For the text-containing cell, return its midpoint in (X, Y) coordinate format. 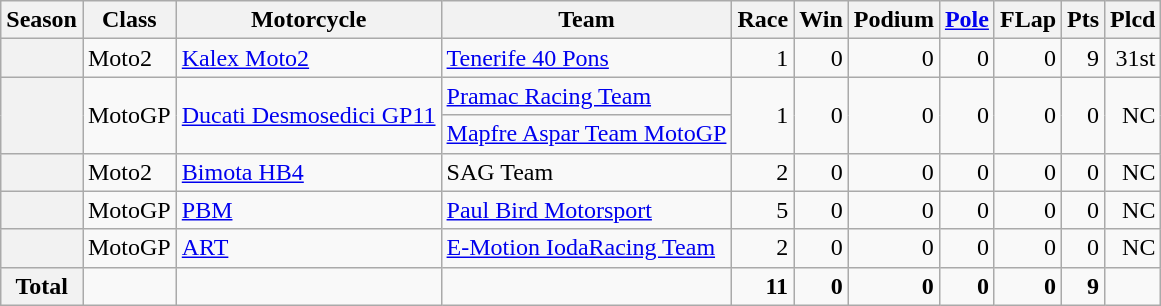
Pole (966, 20)
Class (129, 20)
SAG Team (586, 172)
5 (763, 210)
31st (1133, 58)
Podium (894, 20)
Ducati Desmosedici GP11 (308, 115)
Mapfre Aspar Team MotoGP (586, 134)
Pramac Racing Team (586, 96)
E-Motion IodaRacing Team (586, 248)
Tenerife 40 Pons (586, 58)
Race (763, 20)
Pts (1084, 20)
Plcd (1133, 20)
PBM (308, 210)
Kalex Moto2 (308, 58)
Paul Bird Motorsport (586, 210)
11 (763, 286)
Win (822, 20)
Bimota HB4 (308, 172)
Season (42, 20)
FLap (1028, 20)
Team (586, 20)
Total (42, 286)
Motorcycle (308, 20)
ART (308, 248)
